Output the [x, y] coordinate of the center of the cell containing the given text.  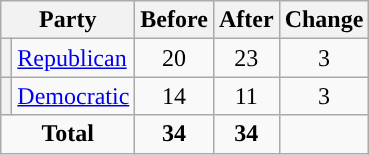
Republican [74, 58]
After [246, 20]
23 [246, 58]
11 [246, 96]
Total [68, 134]
Before [174, 20]
Change [324, 20]
14 [174, 96]
Democratic [74, 96]
Party [68, 20]
20 [174, 58]
